Capture the cell that displays the provided text and extract its [X, Y] central coordinate. 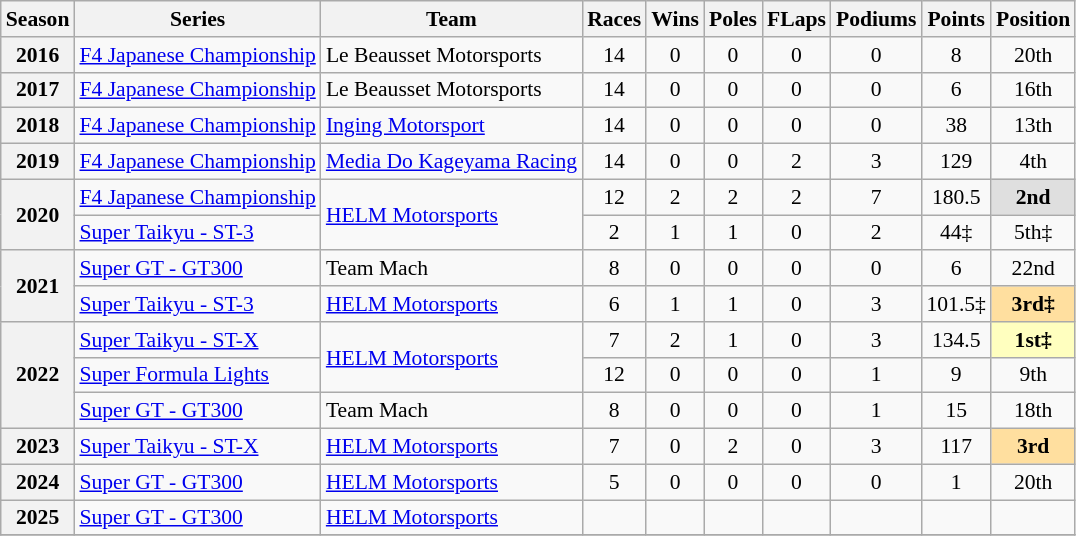
Position [1033, 19]
Series [197, 19]
13th [1033, 126]
180.5 [956, 197]
2018 [38, 126]
9 [956, 375]
3rd [1033, 447]
Points [956, 19]
Inging Motorsport [452, 126]
Podiums [876, 19]
117 [956, 447]
18th [1033, 411]
1st‡ [1033, 340]
2024 [38, 482]
Super Formula Lights [197, 375]
2nd [1033, 197]
Races [614, 19]
FLaps [796, 19]
15 [956, 411]
2025 [38, 518]
9th [1033, 375]
Season [38, 19]
Wins [675, 19]
5th‡ [1033, 233]
44‡ [956, 233]
129 [956, 162]
2023 [38, 447]
101.5‡ [956, 304]
2019 [38, 162]
22nd [1033, 269]
2021 [38, 286]
Team [452, 19]
134.5 [956, 340]
2020 [38, 214]
2017 [38, 90]
3rd‡ [1033, 304]
4th [1033, 162]
38 [956, 126]
16th [1033, 90]
Poles [733, 19]
2022 [38, 376]
2016 [38, 55]
Media Do Kageyama Racing [452, 162]
5 [614, 482]
